Determine the (X, Y) coordinate at the center of the cell enclosing the given text.  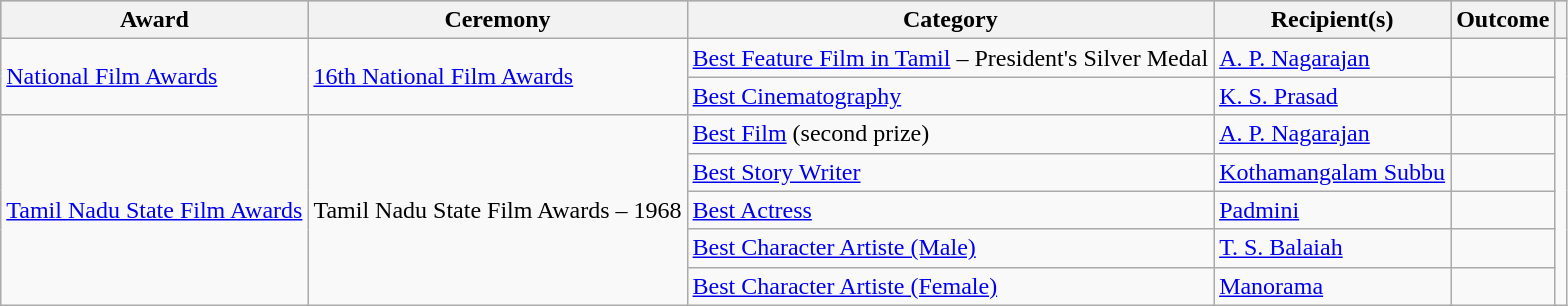
T. S. Balaiah (1332, 248)
Best Actress (950, 210)
Best Film (second prize) (950, 134)
16th National Film Awards (498, 77)
Best Feature Film in Tamil – President's Silver Medal (950, 58)
Award (154, 20)
Category (950, 20)
Best Character Artiste (Female) (950, 286)
Best Cinematography (950, 96)
Best Character Artiste (Male) (950, 248)
Recipient(s) (1332, 20)
Manorama (1332, 286)
Tamil Nadu State Film Awards (154, 210)
Outcome (1503, 20)
National Film Awards (154, 77)
Best Story Writer (950, 172)
Tamil Nadu State Film Awards – 1968 (498, 210)
K. S. Prasad (1332, 96)
Kothamangalam Subbu (1332, 172)
Padmini (1332, 210)
Ceremony (498, 20)
